Return [x, y] of the center of cell containing provided text 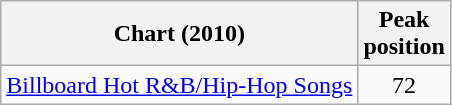
Chart (2010) [180, 34]
72 [404, 85]
Billboard Hot R&B/Hip-Hop Songs [180, 85]
Peakposition [404, 34]
